Return the [X, Y] coordinate for the center point of the cell that contains the specified text.  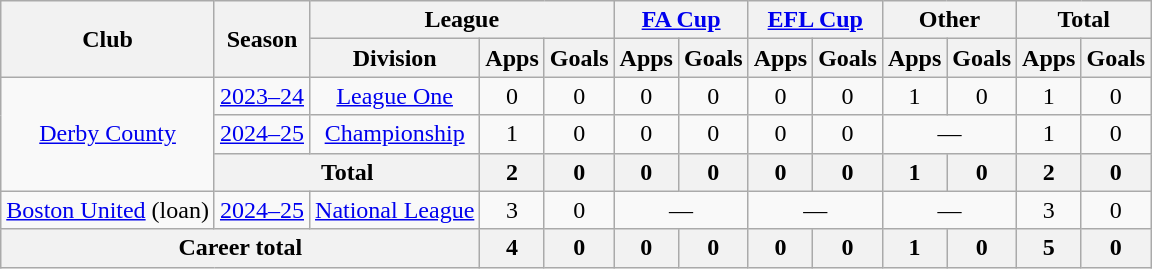
League [462, 20]
2023–24 [262, 96]
National League [395, 210]
4 [512, 248]
Division [395, 58]
Other [949, 20]
League One [395, 96]
Season [262, 39]
Career total [240, 248]
Derby County [108, 134]
Boston United (loan) [108, 210]
FA Cup [681, 20]
Championship [395, 134]
EFL Cup [815, 20]
5 [1049, 248]
Club [108, 39]
